From the cell containing the given text, extract its center point as (X, Y) coordinate. 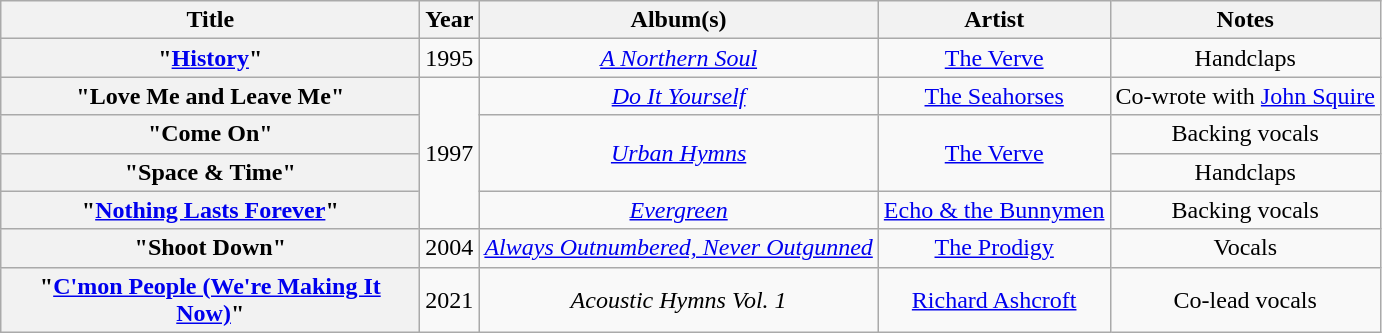
Echo & the Bunnymen (994, 210)
"Come On" (210, 134)
Artist (994, 20)
Co-wrote with John Squire (1245, 96)
2021 (450, 300)
2004 (450, 248)
Notes (1245, 20)
"Shoot Down" (210, 248)
"Space & Time" (210, 172)
Always Outnumbered, Never Outgunned (678, 248)
"C'mon People (We're Making It Now)" (210, 300)
A Northern Soul (678, 58)
The Prodigy (994, 248)
Urban Hymns (678, 153)
The Seahorses (994, 96)
Vocals (1245, 248)
"Nothing Lasts Forever" (210, 210)
"History" (210, 58)
Album(s) (678, 20)
"Love Me and Leave Me" (210, 96)
Do It Yourself (678, 96)
Co-lead vocals (1245, 300)
1997 (450, 153)
Evergreen (678, 210)
Title (210, 20)
Richard Ashcroft (994, 300)
1995 (450, 58)
Acoustic Hymns Vol. 1 (678, 300)
Year (450, 20)
